Output the [x, y] coordinate of the center of the cell containing the given text.  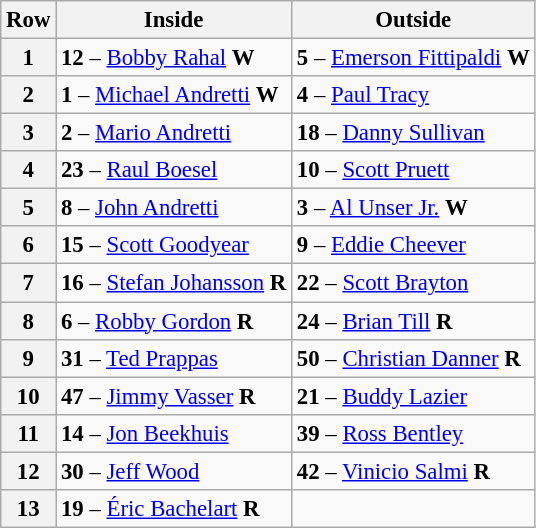
39 – Ross Bentley [414, 433]
6 – Robby Gordon R [174, 321]
47 – Jimmy Vasser R [174, 396]
1 – Michael Andretti W [174, 95]
7 [28, 283]
30 – Jeff Wood [174, 471]
5 – Emerson Fittipaldi W [414, 58]
22 – Scott Brayton [414, 283]
5 [28, 208]
1 [28, 58]
23 – Raul Boesel [174, 170]
21 – Buddy Lazier [414, 396]
13 [28, 509]
Row [28, 20]
16 – Stefan Johansson R [174, 283]
Inside [174, 20]
2 – Mario Andretti [174, 133]
24 – Brian Till R [414, 321]
18 – Danny Sullivan [414, 133]
31 – Ted Prappas [174, 358]
15 – Scott Goodyear [174, 245]
42 – Vinicio Salmi R [414, 471]
10 – Scott Pruett [414, 170]
50 – Christian Danner R [414, 358]
8 [28, 321]
9 – Eddie Cheever [414, 245]
6 [28, 245]
12 [28, 471]
12 – Bobby Rahal W [174, 58]
11 [28, 433]
4 [28, 170]
10 [28, 396]
4 – Paul Tracy [414, 95]
8 – John Andretti [174, 208]
3 – Al Unser Jr. W [414, 208]
19 – Éric Bachelart R [174, 509]
2 [28, 95]
Outside [414, 20]
14 – Jon Beekhuis [174, 433]
3 [28, 133]
9 [28, 358]
